Search for the cell housing the specified text and yield its [x, y] center coordinate. 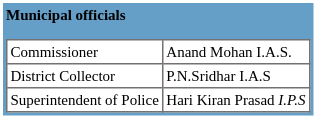
Municipal officials Commissioner Anand Mohan I.A.S. District Collector P.N.Sridhar I.A.S Superintendent of Police Hari Kiran Prasad I.P.S [158, 60]
Superintendent of Police [85, 100]
Anand Mohan I.A.S. [236, 52]
P.N.Sridhar I.A.S [236, 76]
Hari Kiran Prasad I.P.S [236, 100]
Commissioner [85, 52]
District Collector [85, 76]
